Scan for the cell matching the given text and deliver its [X, Y] coordinate at center. 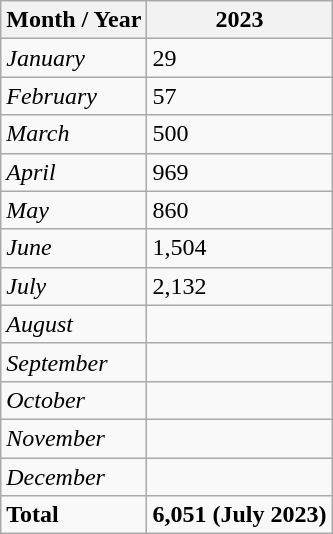
860 [240, 210]
Total [74, 515]
57 [240, 96]
July [74, 286]
May [74, 210]
December [74, 477]
January [74, 58]
February [74, 96]
June [74, 248]
September [74, 362]
29 [240, 58]
August [74, 324]
6,051 (July 2023) [240, 515]
500 [240, 134]
March [74, 134]
November [74, 438]
969 [240, 172]
Month / Year [74, 20]
April [74, 172]
2023 [240, 20]
2,132 [240, 286]
1,504 [240, 248]
October [74, 400]
